For the text-containing cell, return its midpoint in (x, y) coordinate format. 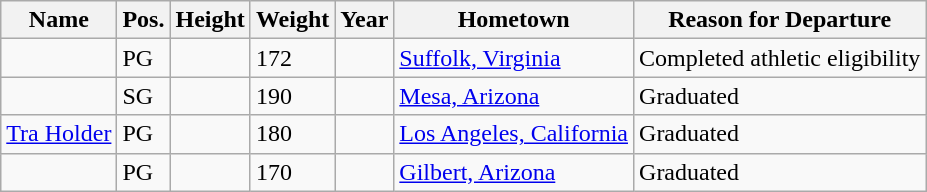
Completed athletic eligibility (780, 58)
Los Angeles, California (514, 134)
170 (292, 172)
Weight (292, 20)
Mesa, Arizona (514, 96)
Name (59, 20)
Tra Holder (59, 134)
Suffolk, Virginia (514, 58)
Hometown (514, 20)
SG (144, 96)
Gilbert, Arizona (514, 172)
Pos. (144, 20)
190 (292, 96)
180 (292, 134)
Reason for Departure (780, 20)
172 (292, 58)
Year (364, 20)
Height (210, 20)
